Search for the cell housing the specified text and yield its [X, Y] center coordinate. 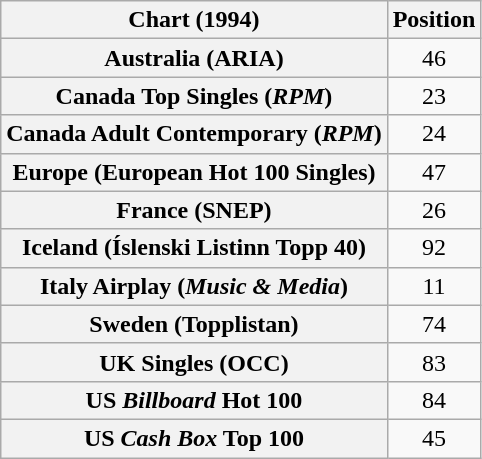
84 [434, 400]
Chart (1994) [194, 20]
74 [434, 324]
26 [434, 210]
46 [434, 58]
Europe (European Hot 100 Singles) [194, 172]
83 [434, 362]
11 [434, 286]
Italy Airplay (Music & Media) [194, 286]
92 [434, 248]
US Cash Box Top 100 [194, 438]
45 [434, 438]
Canada Top Singles (RPM) [194, 96]
UK Singles (OCC) [194, 362]
24 [434, 134]
47 [434, 172]
Canada Adult Contemporary (RPM) [194, 134]
Sweden (Topplistan) [194, 324]
Australia (ARIA) [194, 58]
US Billboard Hot 100 [194, 400]
France (SNEP) [194, 210]
23 [434, 96]
Iceland (Íslenski Listinn Topp 40) [194, 248]
Position [434, 20]
